Find where the given text appears and provide that cell's center as (X, Y) coordinate. 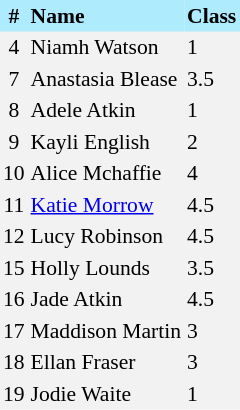
19 (14, 394)
Niamh Watson (106, 48)
16 (14, 300)
9 (14, 142)
17 (14, 331)
Lucy Robinson (106, 236)
Name (106, 16)
12 (14, 236)
15 (14, 268)
Anastasia Blease (106, 79)
Katie Morrow (106, 205)
18 (14, 362)
Jade Atkin (106, 300)
Kayli English (106, 142)
Adele Atkin (106, 110)
Holly Lounds (106, 268)
Ellan Fraser (106, 362)
Jodie Waite (106, 394)
Class (212, 16)
Alice Mchaffie (106, 174)
# (14, 16)
8 (14, 110)
11 (14, 205)
7 (14, 79)
Maddison Martin (106, 331)
2 (212, 142)
10 (14, 174)
